Detect which cell encompasses the target text, then output its [X, Y] center coordinate. 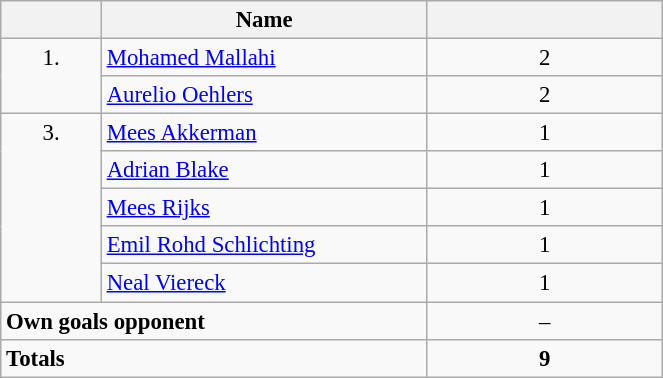
Neal Viereck [264, 283]
1. [52, 76]
Name [264, 20]
Adrian Blake [264, 170]
Mohamed Mallahi [264, 58]
3. [52, 208]
Totals [214, 358]
Emil Rohd Schlichting [264, 245]
– [545, 321]
Own goals opponent [214, 321]
Mees Rijks [264, 208]
Aurelio Oehlers [264, 95]
9 [545, 358]
Mees Akkerman [264, 133]
